Capture the cell that displays the provided text and extract its [x, y] central coordinate. 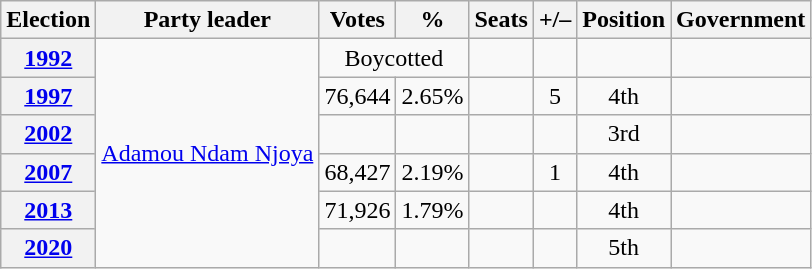
2020 [48, 248]
Votes [358, 20]
5 [554, 96]
2.65% [432, 96]
2007 [48, 172]
68,427 [358, 172]
Government [741, 20]
76,644 [358, 96]
Election [48, 20]
2013 [48, 210]
3rd [624, 134]
+/– [554, 20]
Boycotted [394, 58]
5th [624, 248]
Position [624, 20]
1992 [48, 58]
71,926 [358, 210]
% [432, 20]
1997 [48, 96]
Seats [501, 20]
2.19% [432, 172]
2002 [48, 134]
Party leader [208, 20]
1.79% [432, 210]
1 [554, 172]
Adamou Ndam Njoya [208, 153]
